Extract the [x, y] coordinate from the center of the cell holding the provided text.  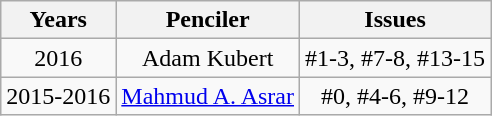
Penciler [208, 20]
2015-2016 [58, 96]
#1-3, #7-8, #13-15 [396, 58]
2016 [58, 58]
Years [58, 20]
Issues [396, 20]
Adam Kubert [208, 58]
Mahmud A. Asrar [208, 96]
#0, #4-6, #9-12 [396, 96]
